Return (x, y) of the center of cell containing provided text 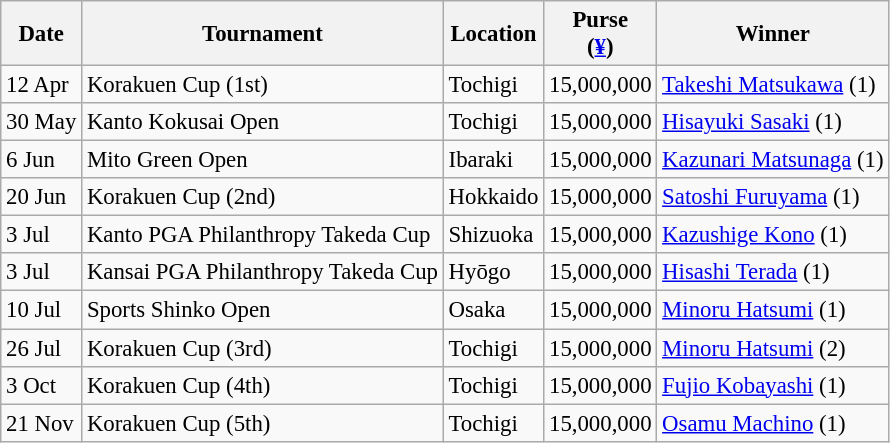
20 Jun (42, 197)
Satoshi Furuyama (1) (773, 197)
Tournament (263, 34)
Mito Green Open (263, 160)
Kanto PGA Philanthropy Takeda Cup (263, 235)
Takeshi Matsukawa (1) (773, 85)
Purse(¥) (600, 34)
Korakuen Cup (1st) (263, 85)
Korakuen Cup (3rd) (263, 348)
12 Apr (42, 85)
Kansai PGA Philanthropy Takeda Cup (263, 273)
Kazunari Matsunaga (1) (773, 160)
Date (42, 34)
Sports Shinko Open (263, 310)
Osamu Machino (1) (773, 423)
Kazushige Kono (1) (773, 235)
3 Oct (42, 385)
Korakuen Cup (4th) (263, 385)
Hisashi Terada (1) (773, 273)
Shizuoka (493, 235)
Hyōgo (493, 273)
Fujio Kobayashi (1) (773, 385)
Korakuen Cup (5th) (263, 423)
Hokkaido (493, 197)
Location (493, 34)
Ibaraki (493, 160)
Minoru Hatsumi (2) (773, 348)
10 Jul (42, 310)
Winner (773, 34)
Minoru Hatsumi (1) (773, 310)
26 Jul (42, 348)
21 Nov (42, 423)
6 Jun (42, 160)
Hisayuki Sasaki (1) (773, 122)
Osaka (493, 310)
30 May (42, 122)
Korakuen Cup (2nd) (263, 197)
Kanto Kokusai Open (263, 122)
